Return [x, y] of the center of cell containing provided text 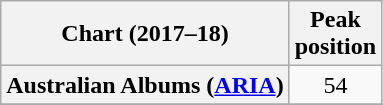
54 [335, 85]
Chart (2017–18) [145, 34]
Australian Albums (ARIA) [145, 85]
Peak position [335, 34]
